For the text-containing cell, return its midpoint in (x, y) coordinate format. 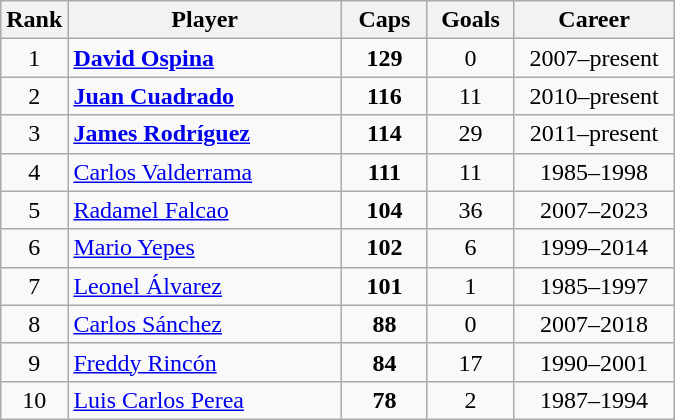
Carlos Sánchez (205, 324)
7 (34, 286)
3 (34, 134)
17 (470, 362)
29 (470, 134)
102 (384, 248)
129 (384, 58)
Career (594, 20)
116 (384, 96)
88 (384, 324)
David Ospina (205, 58)
Luis Carlos Perea (205, 400)
Mario Yepes (205, 248)
2007–present (594, 58)
111 (384, 172)
James Rodríguez (205, 134)
1985–1998 (594, 172)
2007–2018 (594, 324)
101 (384, 286)
1987–1994 (594, 400)
2010–present (594, 96)
Caps (384, 20)
5 (34, 210)
104 (384, 210)
84 (384, 362)
Goals (470, 20)
78 (384, 400)
8 (34, 324)
Radamel Falcao (205, 210)
36 (470, 210)
114 (384, 134)
Freddy Rincón (205, 362)
Player (205, 20)
4 (34, 172)
Carlos Valderrama (205, 172)
10 (34, 400)
Rank (34, 20)
1985–1997 (594, 286)
1999–2014 (594, 248)
2007–2023 (594, 210)
9 (34, 362)
1990–2001 (594, 362)
2011–present (594, 134)
Juan Cuadrado (205, 96)
Leonel Álvarez (205, 286)
